Locate the cell with the specified text and output its [x, y] center coordinate. 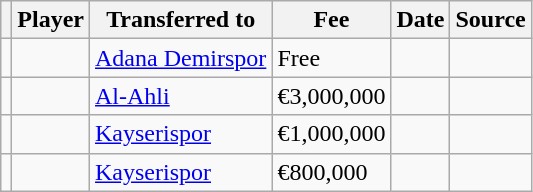
Free [332, 58]
Player [51, 20]
Fee [332, 20]
Source [490, 20]
€800,000 [332, 172]
Al-Ahli [181, 96]
Transferred to [181, 20]
€1,000,000 [332, 134]
Adana Demirspor [181, 58]
€3,000,000 [332, 96]
Date [420, 20]
